Return [x, y] of the center of cell containing provided text 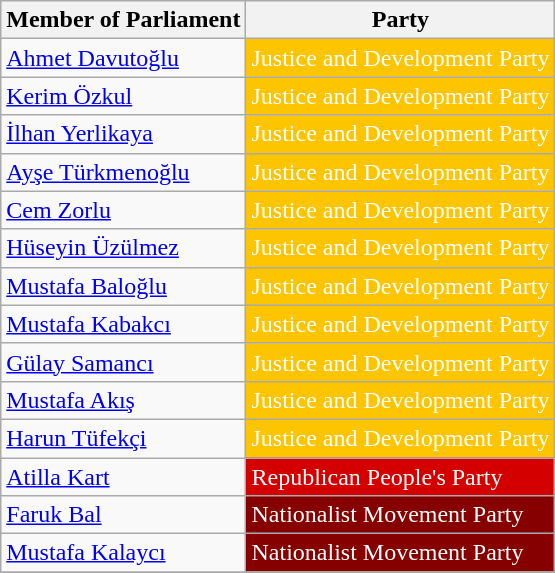
Party [400, 20]
Mustafa Baloğlu [124, 286]
Kerim Özkul [124, 96]
Hüseyin Üzülmez [124, 248]
Mustafa Kabakcı [124, 324]
Gülay Samancı [124, 362]
Cem Zorlu [124, 210]
Harun Tüfekçi [124, 438]
Faruk Bal [124, 515]
Republican People's Party [400, 477]
İlhan Yerlikaya [124, 134]
Ahmet Davutoğlu [124, 58]
Mustafa Kalaycı [124, 553]
Atilla Kart [124, 477]
Member of Parliament [124, 20]
Ayşe Türkmenoğlu [124, 172]
Mustafa Akış [124, 400]
